Pinpoint the cell where the given text exists, returning its (x, y) midpoint coordinate. 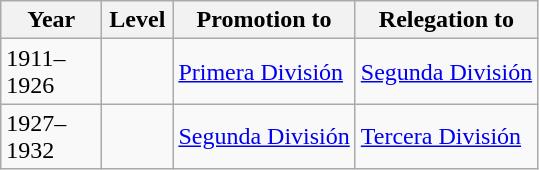
Primera División (264, 72)
Year (52, 20)
Tercera División (446, 136)
Level (138, 20)
Promotion to (264, 20)
1927–1932 (52, 136)
1911–1926 (52, 72)
Relegation to (446, 20)
